Determine the [x, y] coordinate at the center of the cell enclosing the given text.  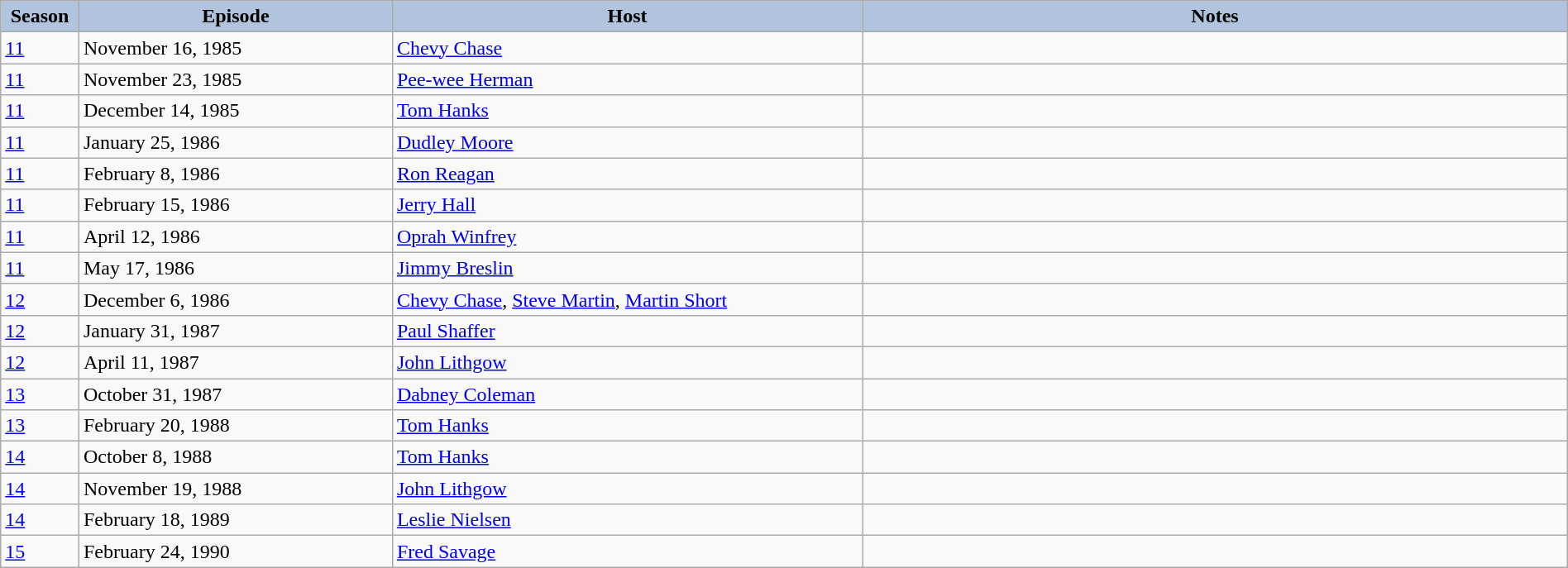
Chevy Chase, Steve Martin, Martin Short [627, 299]
January 31, 1987 [235, 331]
December 14, 1985 [235, 111]
April 11, 1987 [235, 362]
February 15, 1986 [235, 205]
Ron Reagan [627, 174]
November 23, 1985 [235, 79]
October 31, 1987 [235, 394]
April 12, 1986 [235, 236]
Fred Savage [627, 551]
Paul Shaffer [627, 331]
February 8, 1986 [235, 174]
February 20, 1988 [235, 426]
15 [40, 551]
Host [627, 17]
Jimmy Breslin [627, 268]
Dabney Coleman [627, 394]
December 6, 1986 [235, 299]
Notes [1216, 17]
Dudley Moore [627, 142]
October 8, 1988 [235, 457]
Oprah Winfrey [627, 236]
Chevy Chase [627, 48]
January 25, 1986 [235, 142]
May 17, 1986 [235, 268]
Leslie Nielsen [627, 520]
February 24, 1990 [235, 551]
Episode [235, 17]
November 19, 1988 [235, 489]
Pee-wee Herman [627, 79]
Season [40, 17]
November 16, 1985 [235, 48]
February 18, 1989 [235, 520]
Jerry Hall [627, 205]
